Return [x, y] of the center of cell containing provided text 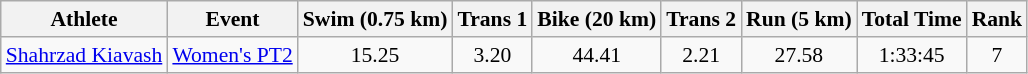
Run (5 km) [799, 19]
15.25 [376, 55]
2.21 [701, 55]
Total Time [912, 19]
1:33:45 [912, 55]
44.41 [596, 55]
Trans 1 [492, 19]
3.20 [492, 55]
Rank [998, 19]
Event [232, 19]
Swim (0.75 km) [376, 19]
Women's PT2 [232, 55]
Trans 2 [701, 19]
27.58 [799, 55]
7 [998, 55]
Athlete [84, 19]
Shahrzad Kiavash [84, 55]
Bike (20 km) [596, 19]
